Identify which cell holds the provided text, then report its [x, y] central coordinate. 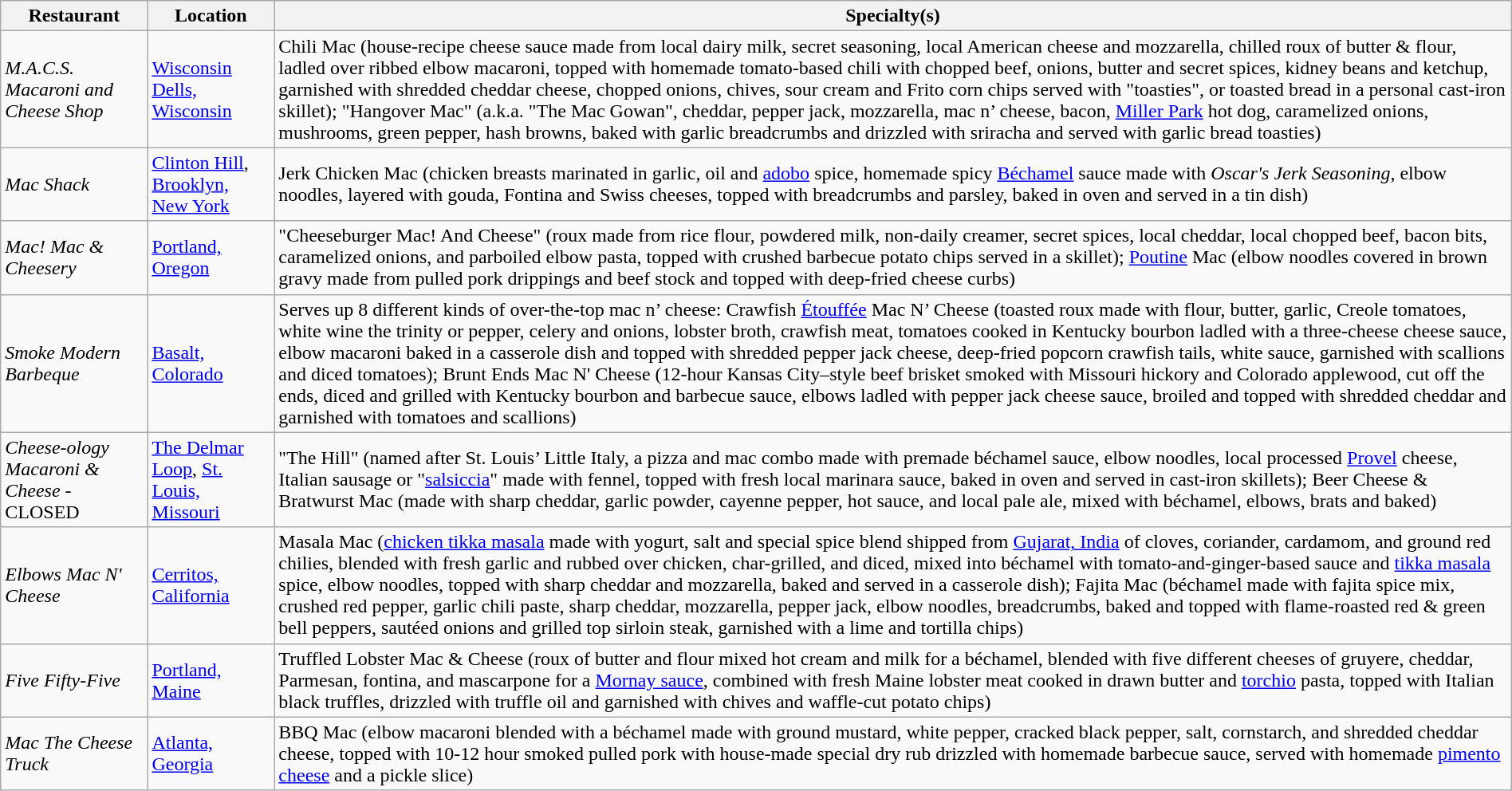
M.A.C.S. Macaroni and Cheese Shop [74, 89]
Restaurant [74, 16]
Mac The Cheese Truck [74, 754]
Specialty(s) [893, 16]
Basalt, Colorado [211, 364]
Mac Shack [74, 184]
Atlanta, Georgia [211, 754]
Mac! Mac & Cheesery [74, 258]
Portland, Maine [211, 680]
Smoke Modern Barbeque [74, 364]
Portland, Oregon [211, 258]
Clinton Hill, Brooklyn, New York [211, 184]
Five Fifty-Five [74, 680]
Wisconsin Dells, Wisconsin [211, 89]
Cheese-ology Macaroni & Cheese - CLOSED [74, 480]
The Delmar Loop, St. Louis, Missouri [211, 480]
Location [211, 16]
Elbows Mac N' Cheese [74, 585]
Cerritos, California [211, 585]
